Find where the given text appears and provide that cell's center as (X, Y) coordinate. 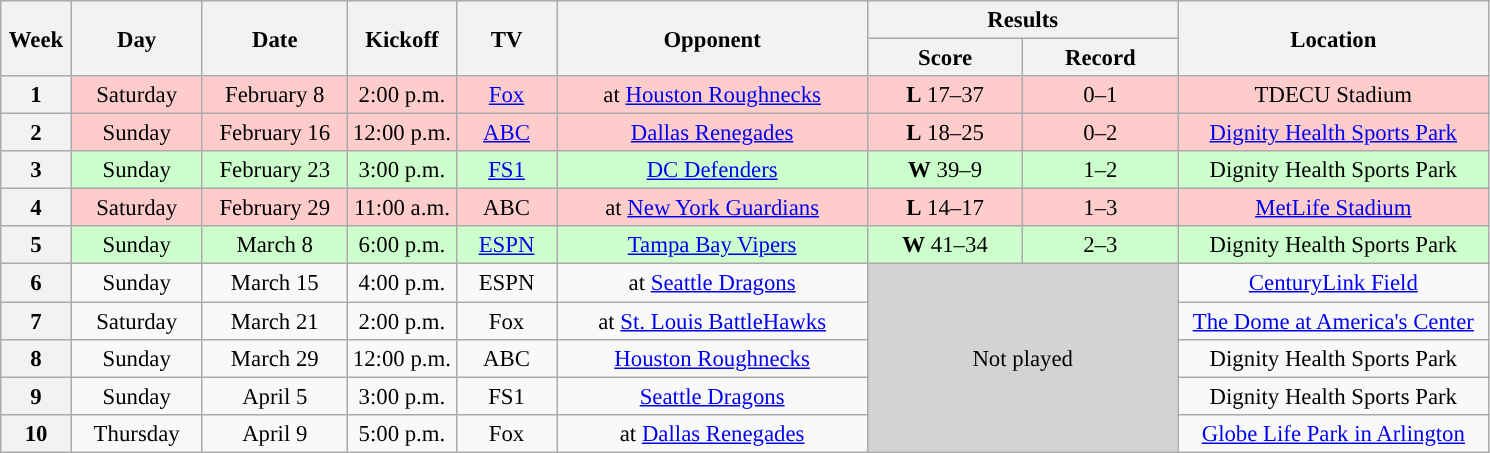
4:00 p.m. (402, 283)
February 8 (275, 95)
Seattle Dragons (712, 396)
at St. Louis BattleHawks (712, 321)
5 (36, 245)
The Dome at America's Center (1334, 321)
March 29 (275, 358)
6:00 p.m. (402, 245)
Dallas Renegades (712, 133)
February 16 (275, 133)
10 (36, 433)
Thursday (136, 433)
Location (1334, 38)
1 (36, 95)
W 41–34 (944, 245)
at Dallas Renegades (712, 433)
MetLife Stadium (1334, 208)
9 (36, 396)
2 (36, 133)
February 23 (275, 170)
Score (944, 58)
L 18–25 (944, 133)
March 21 (275, 321)
L 14–17 (944, 208)
6 (36, 283)
2–3 (1100, 245)
1–3 (1100, 208)
at Houston Roughnecks (712, 95)
Day (136, 38)
March 8 (275, 245)
Week (36, 38)
W 39–9 (944, 170)
Kickoff (402, 38)
1–2 (1100, 170)
Tampa Bay Vipers (712, 245)
at Seattle Dragons (712, 283)
April 9 (275, 433)
8 (36, 358)
CenturyLink Field (1334, 283)
February 29 (275, 208)
L 17–37 (944, 95)
7 (36, 321)
DC Defenders (712, 170)
at New York Guardians (712, 208)
April 5 (275, 396)
3 (36, 170)
0–2 (1100, 133)
TDECU Stadium (1334, 95)
5:00 p.m. (402, 433)
Houston Roughnecks (712, 358)
Results (1022, 20)
Opponent (712, 38)
4 (36, 208)
Record (1100, 58)
Date (275, 38)
March 15 (275, 283)
Not played (1022, 358)
0–1 (1100, 95)
11:00 a.m. (402, 208)
Globe Life Park in Arlington (1334, 433)
TV (506, 38)
